Output the [x, y] coordinate of the center of the cell containing the given text.  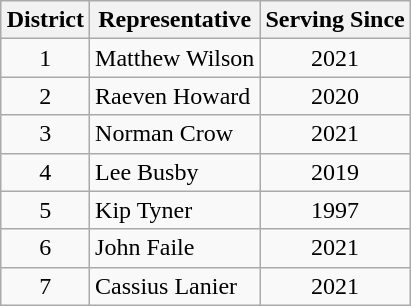
2 [45, 96]
2020 [335, 96]
Raeven Howard [175, 96]
5 [45, 210]
Norman Crow [175, 134]
Lee Busby [175, 172]
Cassius Lanier [175, 286]
John Faile [175, 248]
7 [45, 286]
Kip Tyner [175, 210]
District [45, 20]
Representative [175, 20]
1997 [335, 210]
3 [45, 134]
4 [45, 172]
2019 [335, 172]
Serving Since [335, 20]
6 [45, 248]
1 [45, 58]
Matthew Wilson [175, 58]
